Return the (X, Y) coordinate for the center point of the cell that contains the specified text.  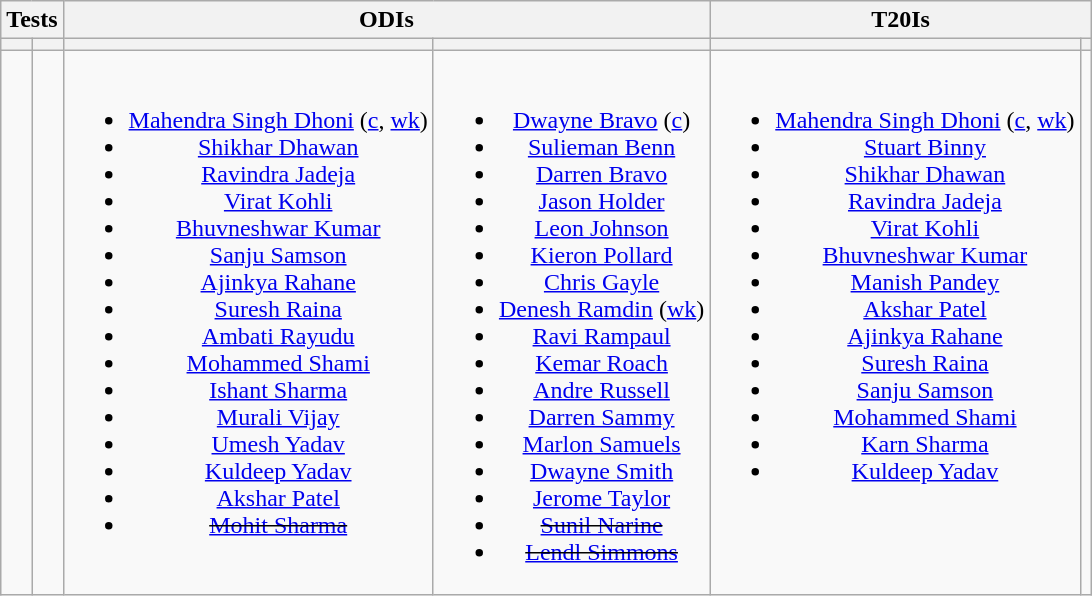
T20Is (900, 20)
ODIs (386, 20)
Tests (32, 20)
